Search for the cell housing the specified text and yield its (x, y) center coordinate. 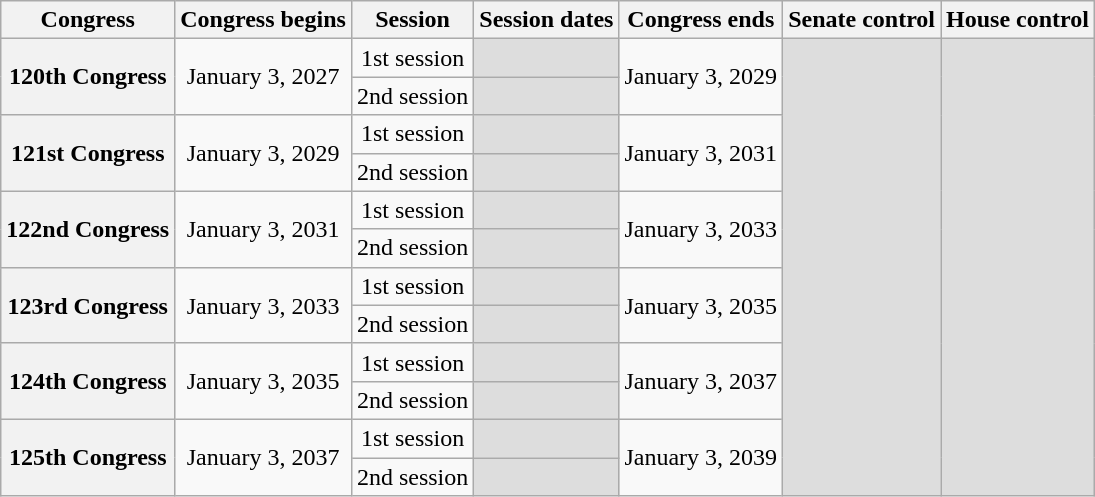
122nd Congress (88, 229)
January 3, 2039 (701, 457)
Session (412, 20)
Senate control (862, 20)
125th Congress (88, 457)
Congress (88, 20)
House control (1018, 20)
123rd Congress (88, 305)
January 3, 2027 (264, 77)
121st Congress (88, 153)
Congress ends (701, 20)
120th Congress (88, 77)
124th Congress (88, 381)
Congress begins (264, 20)
Session dates (546, 20)
